Scan for the cell matching the given text and deliver its (X, Y) coordinate at center. 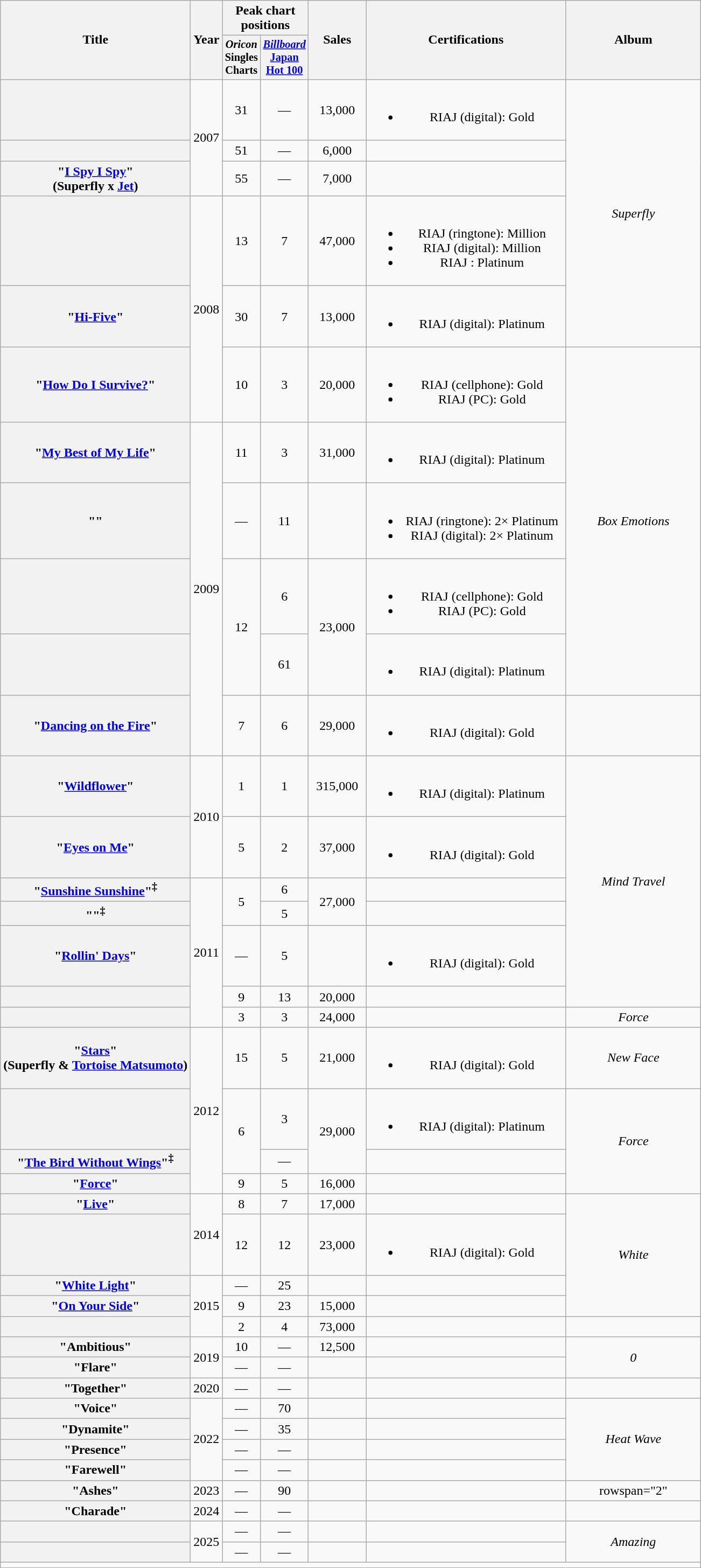
Year (207, 40)
"Wildflower" (96, 786)
4 (284, 1327)
Heat Wave (633, 1439)
2014 (207, 1235)
30 (241, 317)
2023 (207, 1490)
55 (241, 179)
70 (284, 1409)
"Flare" (96, 1368)
""‡ (96, 914)
Billboard Japan Hot 100 (284, 58)
2008 (207, 309)
"Eyes on Me" (96, 847)
2015 (207, 1306)
31 (241, 110)
315,000 (337, 786)
37,000 (337, 847)
24,000 (337, 1018)
7,000 (337, 179)
rowspan="2" (633, 1490)
90 (284, 1490)
"Voice" (96, 1409)
Superfly (633, 213)
"" (96, 521)
25 (284, 1285)
"Rollin' Days" (96, 956)
Album (633, 40)
Box Emotions (633, 521)
23 (284, 1306)
"Ambitious" (96, 1347)
8 (241, 1204)
2007 (207, 137)
"Together" (96, 1388)
15,000 (337, 1306)
2012 (207, 1111)
61 (284, 665)
"Force" (96, 1183)
Sales (337, 40)
2022 (207, 1439)
"Hi-Five" (96, 317)
"Farewell" (96, 1470)
"I Spy I Spy"(Superfly x Jet) (96, 179)
"The Bird Without Wings"‡ (96, 1161)
"My Best of My Life" (96, 452)
2019 (207, 1357)
0 (633, 1357)
White (633, 1255)
Title (96, 40)
"How Do I Survive?" (96, 385)
21,000 (337, 1058)
2025 (207, 1542)
51 (241, 151)
Amazing (633, 1542)
2024 (207, 1511)
2010 (207, 817)
12,500 (337, 1347)
RIAJ (ringtone): MillionRIAJ (digital): MillionRIAJ : Platinum (466, 241)
27,000 (337, 902)
"On Your Side" (96, 1306)
2009 (207, 589)
17,000 (337, 1204)
"Charade" (96, 1511)
Oricon Singles Charts (241, 58)
"Presence" (96, 1449)
35 (284, 1429)
RIAJ (ringtone): 2× PlatinumRIAJ (digital): 2× Platinum (466, 521)
"Stars"(Superfly & Tortoise Matsumoto) (96, 1058)
31,000 (337, 452)
6,000 (337, 151)
47,000 (337, 241)
"Sunshine Sunshine"‡ (96, 890)
73,000 (337, 1327)
2011 (207, 952)
"Live" (96, 1204)
Certifications (466, 40)
15 (241, 1058)
New Face (633, 1058)
2020 (207, 1388)
"White Light" (96, 1285)
Mind Travel (633, 881)
16,000 (337, 1183)
"Ashes" (96, 1490)
"Dynamite" (96, 1429)
"Dancing on the Fire" (96, 725)
Peak chart positions (265, 18)
